Pinpoint the cell where the given text exists, returning its [x, y] midpoint coordinate. 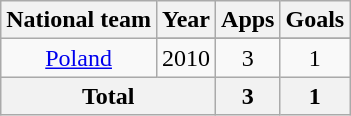
Apps [248, 20]
Year [186, 20]
Poland [79, 58]
Goals [315, 20]
2010 [186, 58]
National team [79, 20]
Total [108, 96]
